Return the [X, Y] coordinate for the center point of the cell that contains the specified text.  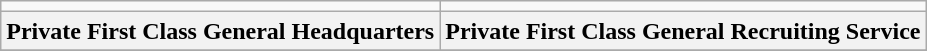
Private First Class General Headquarters [220, 31]
Private First Class General Recruiting Service [683, 31]
